Search for the cell housing the specified text and yield its (X, Y) center coordinate. 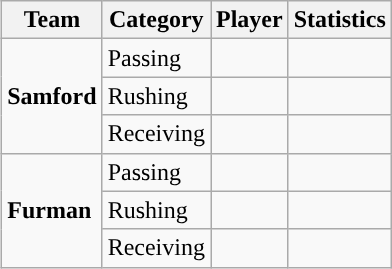
Category (156, 20)
Statistics (340, 20)
Team (52, 20)
Samford (52, 96)
Player (249, 20)
Furman (52, 210)
